Capture the cell that displays the provided text and extract its [X, Y] central coordinate. 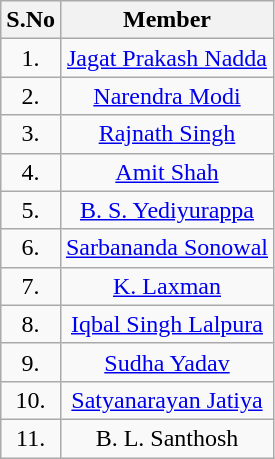
8. [31, 324]
Rajnath Singh [166, 134]
9. [31, 362]
2. [31, 96]
Jagat Prakash Nadda [166, 58]
3. [31, 134]
B. L. Santhosh [166, 438]
11. [31, 438]
K. Laxman [166, 286]
10. [31, 400]
Satyanarayan Jatiya [166, 400]
1. [31, 58]
B. S. Yediyurappa [166, 210]
Member [166, 20]
5. [31, 210]
Sarbananda Sonowal [166, 248]
Iqbal Singh Lalpura [166, 324]
4. [31, 172]
Sudha Yadav [166, 362]
7. [31, 286]
S.No [31, 20]
Narendra Modi [166, 96]
Amit Shah [166, 172]
6. [31, 248]
